Provide the [X, Y] coordinate of the cell's center where the given text is located.  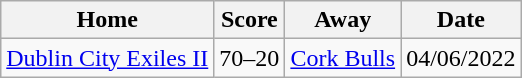
04/06/2022 [461, 58]
Home [108, 20]
Date [461, 20]
Cork Bulls [343, 58]
Score [250, 20]
Away [343, 20]
Dublin City Exiles II [108, 58]
70–20 [250, 58]
